Pinpoint the cell where the given text exists, returning its [x, y] midpoint coordinate. 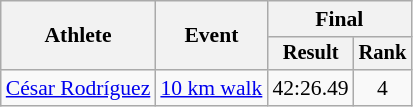
Event [211, 36]
Result [310, 54]
Final [339, 19]
42:26.49 [310, 88]
10 km walk [211, 88]
Rank [383, 54]
4 [383, 88]
César Rodríguez [78, 88]
Athlete [78, 36]
